Locate the cell with the specified text and output its [x, y] center coordinate. 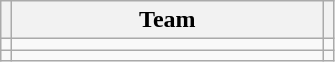
Team [168, 20]
